Output the (x, y) coordinate of the center of the cell containing the given text.  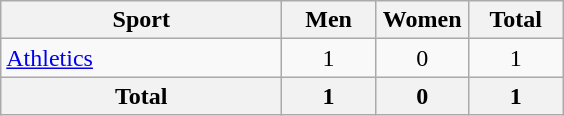
Sport (142, 20)
Women (422, 20)
Athletics (142, 58)
Men (329, 20)
